Output the (X, Y) coordinate of the center of the cell containing the given text.  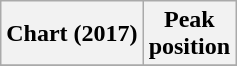
Peakposition (189, 34)
Chart (2017) (72, 34)
